Locate the cell with the specified text and output its (X, Y) center coordinate. 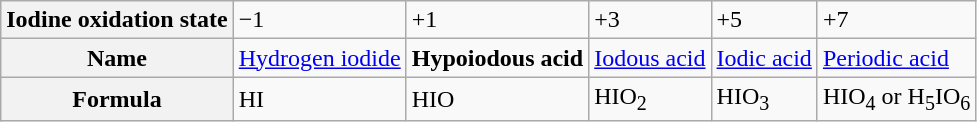
Formula (117, 99)
Periodic acid (896, 58)
+1 (497, 20)
HIO4 or H5IO6 (896, 99)
Iodine oxidation state (117, 20)
Hypoiodous acid (497, 58)
+3 (650, 20)
+5 (764, 20)
Iodic acid (764, 58)
Iodous acid (650, 58)
−1 (320, 20)
Name (117, 58)
+7 (896, 20)
HI (320, 99)
HIO (497, 99)
HIO2 (650, 99)
Hydrogen iodide (320, 58)
HIO3 (764, 99)
